Return (X, Y) of the center of cell containing provided text 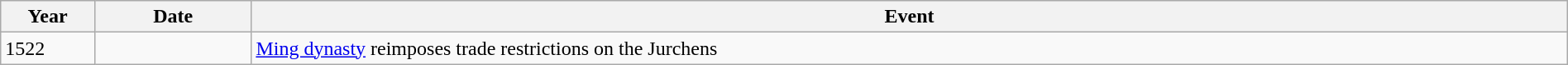
1522 (48, 48)
Date (172, 17)
Year (48, 17)
Event (910, 17)
Ming dynasty reimposes trade restrictions on the Jurchens (910, 48)
